Locate the cell with the specified text and output its [X, Y] center coordinate. 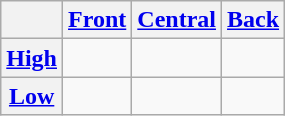
Central [177, 20]
Low [32, 96]
Back [254, 20]
Front [98, 20]
High [32, 58]
